Provide the [x, y] coordinate of the cell's center where the given text is located.  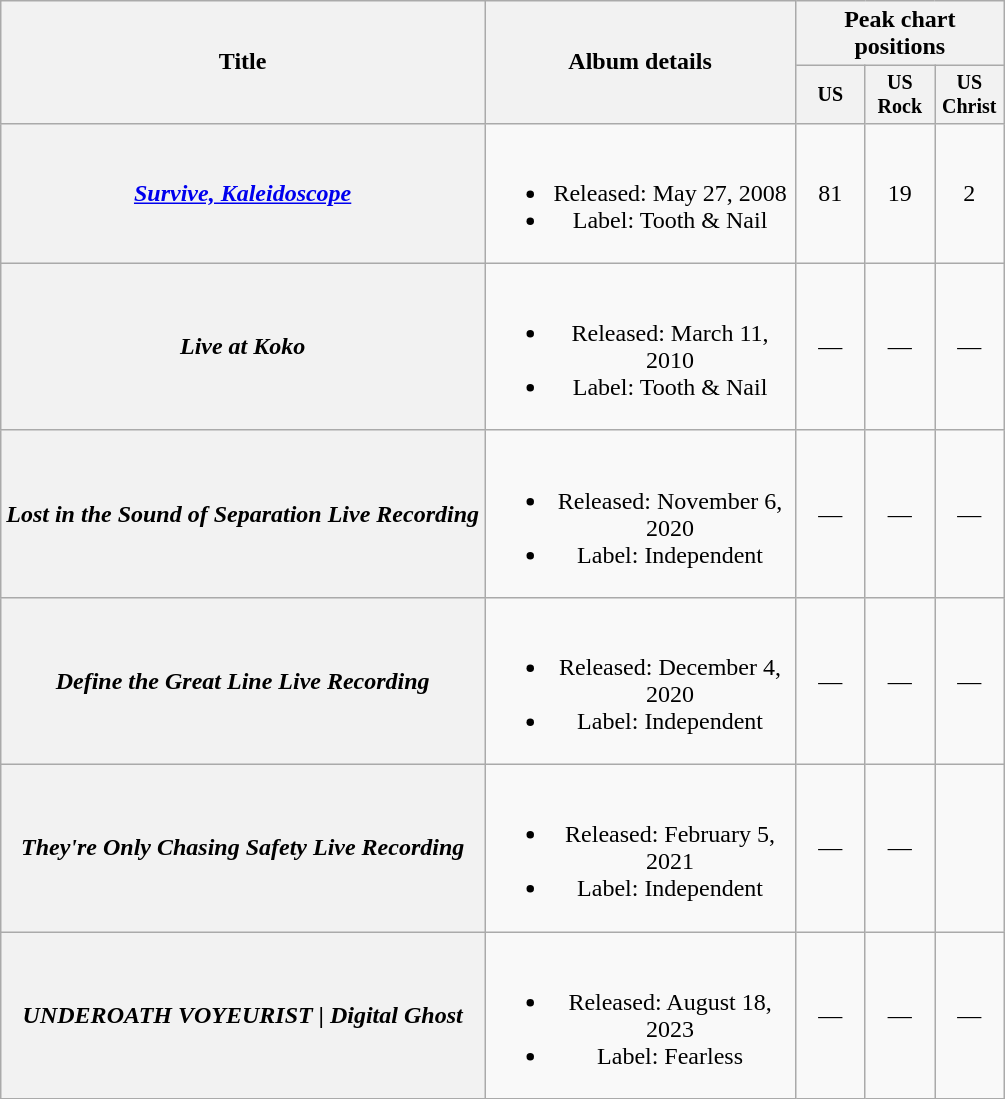
Released: November 6, 2020Label: Independent [640, 514]
Released: May 27, 2008Label: Tooth & Nail [640, 193]
Released: March 11, 2010Label: Tooth & Nail [640, 346]
US [830, 94]
USChrist [970, 94]
81 [830, 193]
Define the Great Line Live Recording [243, 680]
Album details [640, 62]
USRock [900, 94]
19 [900, 193]
Live at Koko [243, 346]
Released: February 5, 2021Label: Independent [640, 848]
Survive, Kaleidoscope [243, 193]
Lost in the Sound of Separation Live Recording [243, 514]
Released: December 4, 2020Label: Independent [640, 680]
2 [970, 193]
Title [243, 62]
Peak chart positions [900, 34]
UNDEROATH VOYEURIST | Digital Ghost [243, 1016]
They're Only Chasing Safety Live Recording [243, 848]
Released: August 18, 2023Label: Fearless [640, 1016]
